Search for the cell housing the specified text and yield its [X, Y] center coordinate. 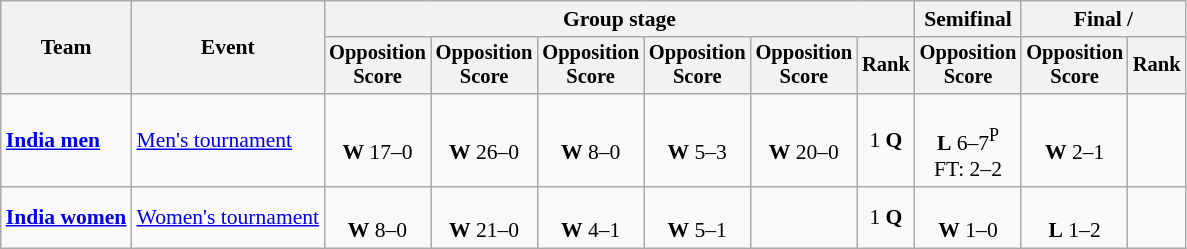
Event [228, 48]
W 1–0 [968, 218]
W 17–0 [378, 140]
L 6–7PFT: 2–2 [968, 140]
India women [66, 218]
L 1–2 [1074, 218]
W 5–3 [698, 140]
Women's tournament [228, 218]
Team [66, 48]
W 21–0 [484, 218]
Group stage [620, 19]
W 2–1 [1074, 140]
W 4–1 [590, 218]
Final / [1103, 19]
W 20–0 [804, 140]
Semifinal [968, 19]
W 5–1 [698, 218]
Men's tournament [228, 140]
W 26–0 [484, 140]
India men [66, 140]
